Determine the (X, Y) coordinate at the center of the cell enclosing the given text.  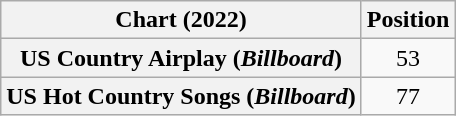
Position (408, 20)
US Country Airplay (Billboard) (181, 58)
77 (408, 96)
Chart (2022) (181, 20)
US Hot Country Songs (Billboard) (181, 96)
53 (408, 58)
